Scan for the cell matching the given text and deliver its (x, y) coordinate at center. 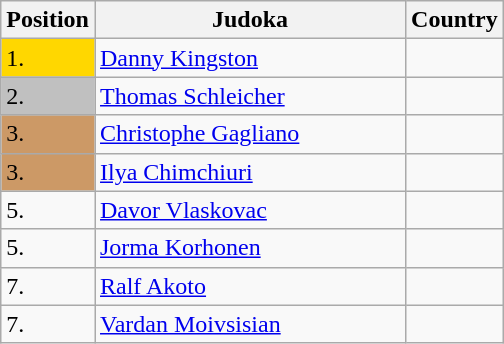
Position (48, 20)
Vardan Moivsisian (250, 324)
Ilya Chimchiuri (250, 172)
Davor Vlaskovac (250, 210)
Jorma Korhonen (250, 248)
1. (48, 58)
Thomas Schleicher (250, 96)
Christophe Gagliano (250, 134)
Danny Kingston (250, 58)
Judoka (250, 20)
2. (48, 96)
Ralf Akoto (250, 286)
Country (455, 20)
